Identify which cell holds the provided text, then report its (X, Y) central coordinate. 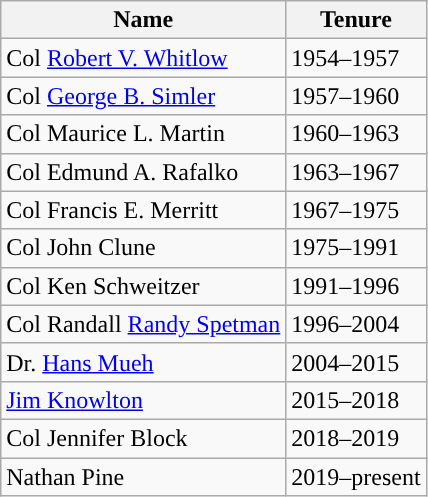
Col Ken Schweitzer (144, 286)
1975–1991 (356, 248)
1991–1996 (356, 286)
Col George B. Simler (144, 96)
1996–2004 (356, 324)
Col Francis E. Merritt (144, 210)
Col John Clune (144, 248)
Col Edmund A. Rafalko (144, 172)
2015–2018 (356, 400)
Name (144, 20)
Nathan Pine (144, 477)
Col Robert V. Whitlow (144, 58)
Dr. Hans Mueh (144, 362)
1960–1963 (356, 134)
1967–1975 (356, 210)
1954–1957 (356, 58)
Col Jennifer Block (144, 438)
Col Randall Randy Spetman (144, 324)
Col Maurice L. Martin (144, 134)
2004–2015 (356, 362)
2018–2019 (356, 438)
2019–present (356, 477)
Jim Knowlton (144, 400)
1963–1967 (356, 172)
1957–1960 (356, 96)
Tenure (356, 20)
